Pinpoint the cell where the given text exists, returning its [x, y] midpoint coordinate. 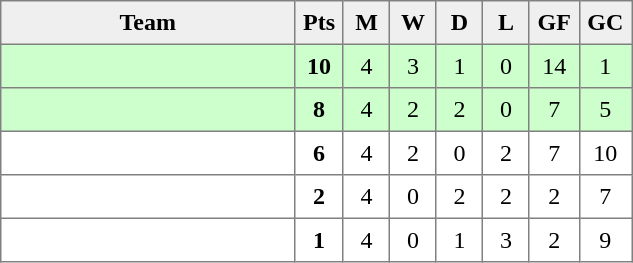
14 [554, 66]
9 [605, 240]
M [366, 23]
Team [148, 23]
GC [605, 23]
6 [319, 153]
W [413, 23]
5 [605, 110]
GF [554, 23]
L [506, 23]
8 [319, 110]
D [459, 23]
Pts [319, 23]
